Pinpoint the cell where the given text exists, returning its (X, Y) midpoint coordinate. 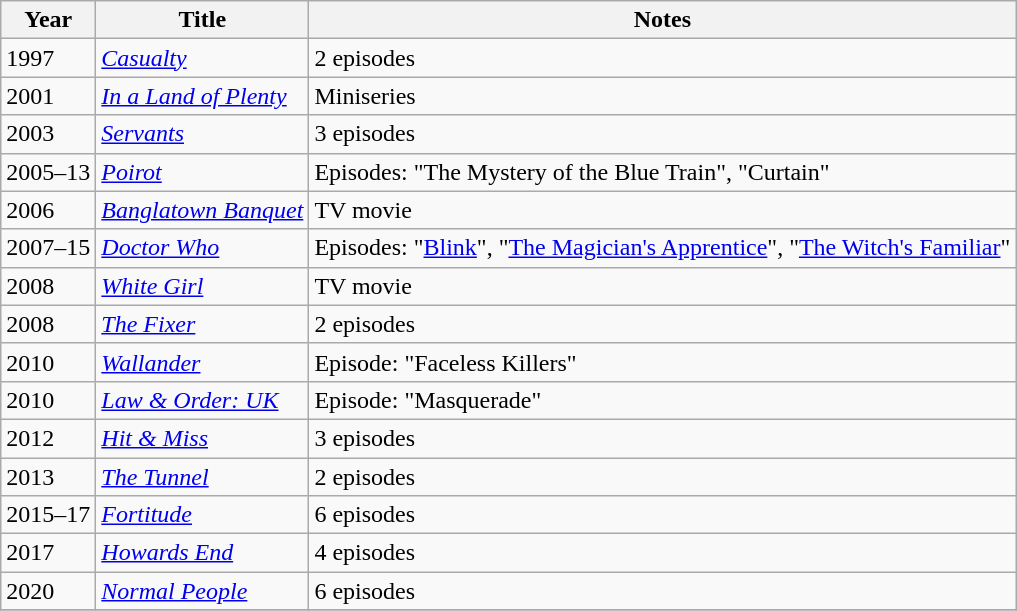
Year (48, 20)
Casualty (202, 58)
Miniseries (662, 96)
Notes (662, 20)
Normal People (202, 591)
Howards End (202, 553)
Episode: "Faceless Killers" (662, 362)
2007–15 (48, 248)
2005–13 (48, 172)
Title (202, 20)
2020 (48, 591)
1997 (48, 58)
2001 (48, 96)
Hit & Miss (202, 438)
2017 (48, 553)
2015–17 (48, 515)
Fortitude (202, 515)
Episodes: "Blink", "The Magician's Apprentice", "The Witch's Familiar" (662, 248)
Banglatown Banquet (202, 210)
Episodes: "The Mystery of the Blue Train", "Curtain" (662, 172)
2006 (48, 210)
2013 (48, 477)
4 episodes (662, 553)
In a Land of Plenty (202, 96)
Wallander (202, 362)
2003 (48, 134)
Doctor Who (202, 248)
Law & Order: UK (202, 400)
2012 (48, 438)
The Fixer (202, 324)
White Girl (202, 286)
Episode: "Masquerade" (662, 400)
Servants (202, 134)
The Tunnel (202, 477)
Poirot (202, 172)
